Return [X, Y] of the center of cell containing provided text 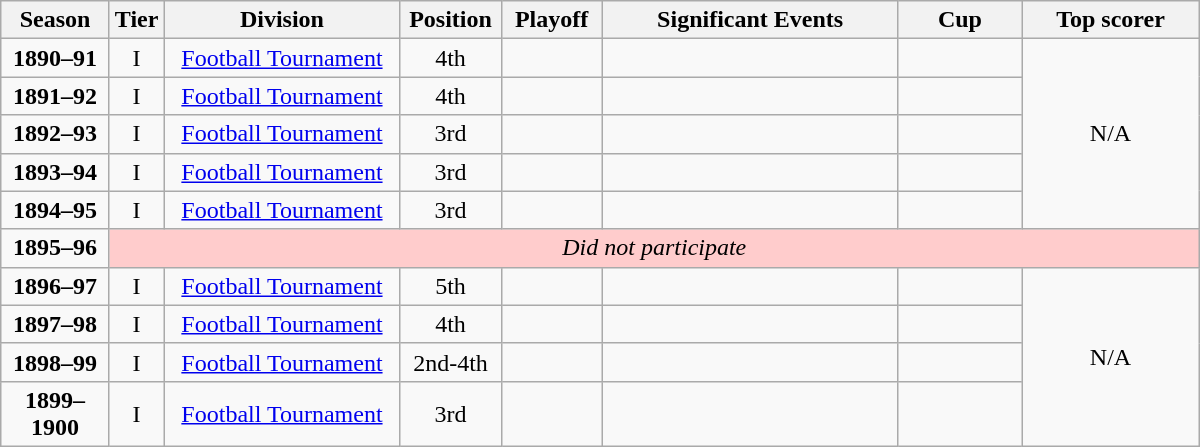
Division [282, 20]
Tier [136, 20]
Significant Events [750, 20]
1898–99 [56, 362]
2nd-4th [450, 362]
1894–95 [56, 210]
1890–91 [56, 58]
1893–94 [56, 172]
1899–1900 [56, 414]
1892–93 [56, 134]
1896–97 [56, 286]
Playoff [552, 20]
5th [450, 286]
1897–98 [56, 324]
1891–92 [56, 96]
1895–96 [56, 248]
Cup [960, 20]
Season [56, 20]
Did not participate [654, 248]
Top scorer [1111, 20]
Position [450, 20]
